Determine the (X, Y) coordinate at the center of the cell enclosing the given text.  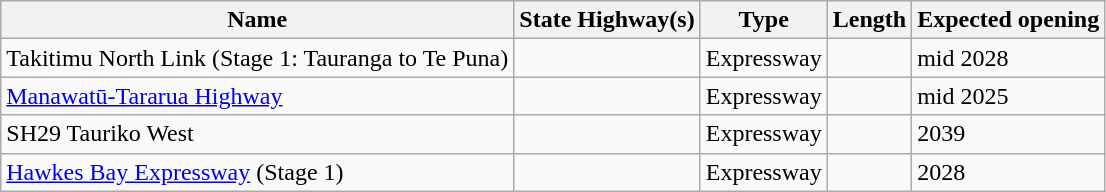
Type (764, 20)
mid 2028 (1008, 58)
State Highway(s) (607, 20)
Name (258, 20)
2039 (1008, 134)
Length (869, 20)
Hawkes Bay Expressway (Stage 1) (258, 172)
mid 2025 (1008, 96)
Takitimu North Link (Stage 1: Tauranga to Te Puna) (258, 58)
Manawatū-Tararua Highway (258, 96)
Expected opening (1008, 20)
SH29 Tauriko West (258, 134)
2028 (1008, 172)
